Capture the cell that displays the provided text and extract its (X, Y) central coordinate. 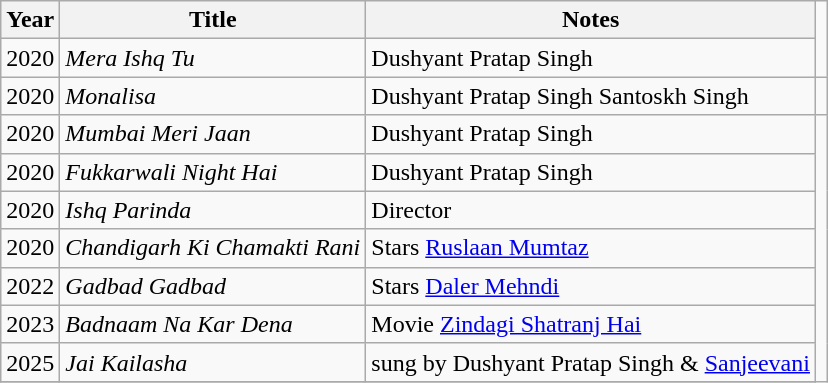
Badnaam Na Kar Dena (213, 324)
2023 (30, 324)
Stars Daler Mehndi (591, 286)
2022 (30, 286)
Dushyant Pratap Singh Santoskh Singh (591, 96)
Year (30, 20)
Director (591, 210)
Mumbai Meri Jaan (213, 134)
2025 (30, 362)
Chandigarh Ki Chamakti Rani (213, 248)
Ishq Parinda (213, 210)
Stars Ruslaan Mumtaz (591, 248)
Gadbad Gadbad (213, 286)
Jai Kailasha (213, 362)
Monalisa (213, 96)
Title (213, 20)
sung by Dushyant Pratap Singh & Sanjeevani (591, 362)
Fukkarwali Night Hai (213, 172)
Movie Zindagi Shatranj Hai (591, 324)
Mera Ishq Tu (213, 58)
Notes (591, 20)
